Output the [x, y] coordinate of the center of the cell containing the given text.  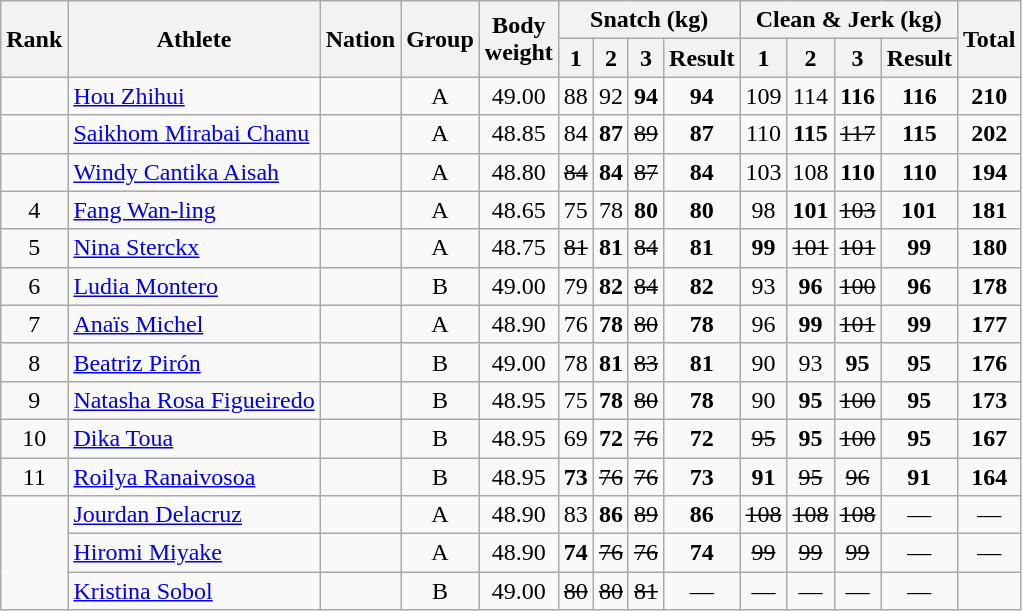
7 [34, 324]
176 [990, 362]
48.80 [518, 172]
194 [990, 172]
Roilya Ranaivosoa [194, 477]
202 [990, 134]
Rank [34, 39]
Hiromi Miyake [194, 553]
9 [34, 400]
5 [34, 248]
Total [990, 39]
Fang Wan-ling [194, 210]
Athlete [194, 39]
Kristina Sobol [194, 591]
Anaïs Michel [194, 324]
Bodyweight [518, 39]
Windy Cantika Aisah [194, 172]
173 [990, 400]
Dika Toua [194, 438]
180 [990, 248]
48.85 [518, 134]
11 [34, 477]
69 [576, 438]
Nina Sterckx [194, 248]
48.75 [518, 248]
Beatriz Pirón [194, 362]
79 [576, 286]
117 [858, 134]
48.65 [518, 210]
98 [764, 210]
Hou Zhihui [194, 96]
8 [34, 362]
177 [990, 324]
210 [990, 96]
6 [34, 286]
Ludia Montero [194, 286]
Snatch (kg) [649, 20]
181 [990, 210]
Clean & Jerk (kg) [849, 20]
Nation [360, 39]
88 [576, 96]
178 [990, 286]
109 [764, 96]
114 [810, 96]
92 [610, 96]
Saikhom Mirabai Chanu [194, 134]
10 [34, 438]
Group [440, 39]
Natasha Rosa Figueiredo [194, 400]
4 [34, 210]
Jourdan Delacruz [194, 515]
167 [990, 438]
164 [990, 477]
